Extract the [X, Y] coordinate from the center of the cell holding the provided text.  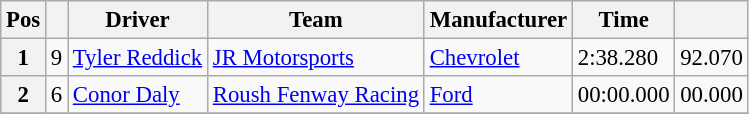
2:38.280 [623, 58]
Conor Daly [138, 95]
Driver [138, 20]
6 [57, 95]
Team [316, 20]
Ford [498, 95]
00:00.000 [623, 95]
92.070 [712, 58]
9 [57, 58]
Roush Fenway Racing [316, 95]
1 [24, 58]
Chevrolet [498, 58]
JR Motorsports [316, 58]
Tyler Reddick [138, 58]
Time [623, 20]
Manufacturer [498, 20]
00.000 [712, 95]
2 [24, 95]
Pos [24, 20]
